Capture the cell that displays the provided text and extract its (x, y) central coordinate. 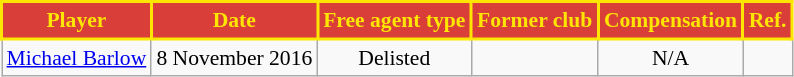
Free agent type (394, 20)
Michael Barlow (77, 57)
Former club (534, 20)
Ref. (768, 20)
Player (77, 20)
N/A (670, 57)
Compensation (670, 20)
8 November 2016 (234, 57)
Date (234, 20)
Delisted (394, 57)
